Detect which cell encompasses the target text, then output its (X, Y) center coordinate. 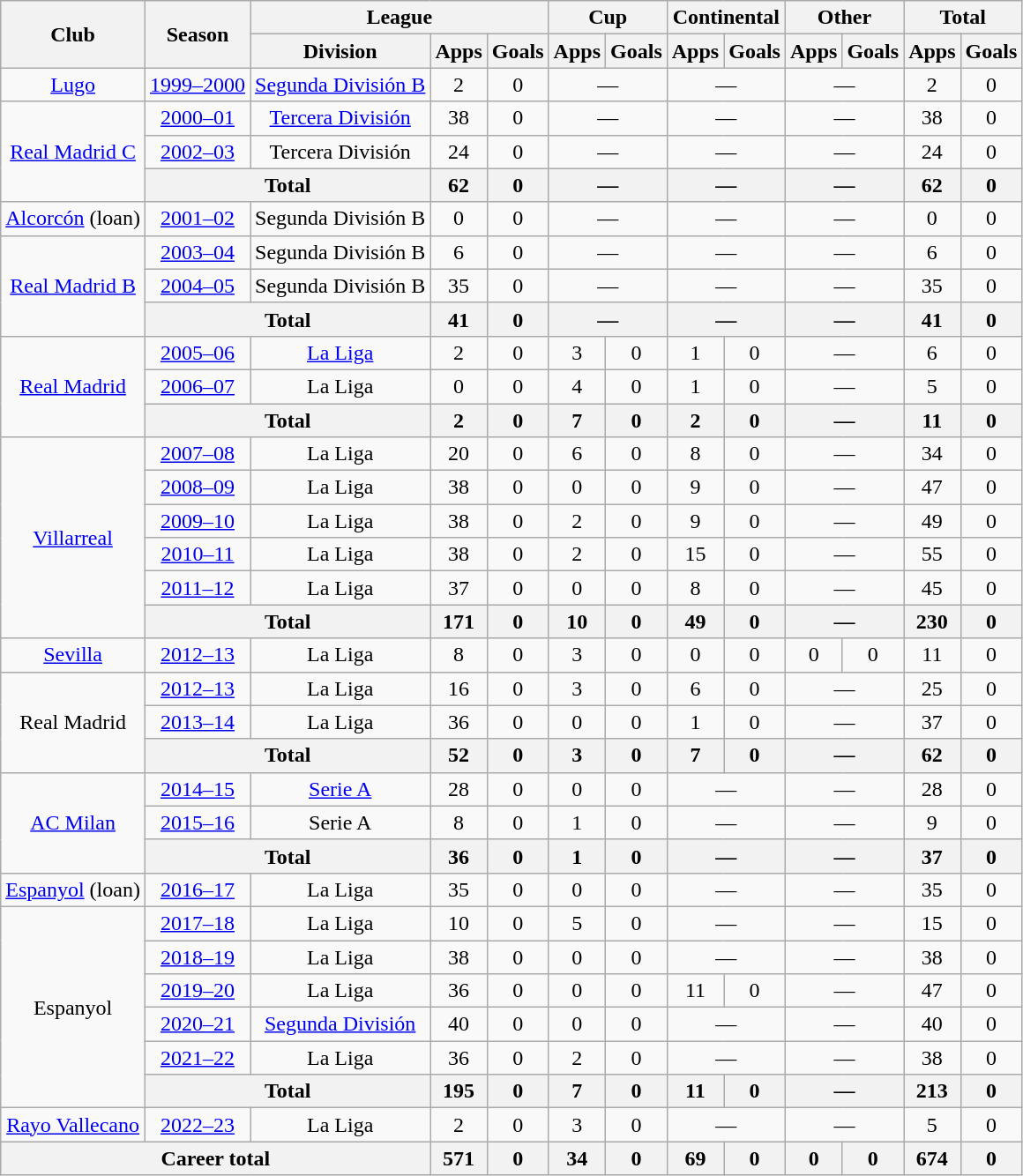
Sevilla (73, 655)
2018–19 (198, 956)
1999–2000 (198, 85)
Rayo Vallecano (73, 1125)
2009–10 (198, 521)
2019–20 (198, 991)
AC Milan (73, 822)
Villarreal (73, 538)
Division (340, 51)
2002–03 (198, 152)
2008–09 (198, 488)
Espanyol (73, 1007)
2014–15 (198, 789)
2020–21 (198, 1024)
230 (932, 621)
45 (932, 588)
2011–12 (198, 588)
Season (198, 34)
213 (932, 1091)
2001–02 (198, 219)
2013–14 (198, 722)
Career total (215, 1158)
55 (932, 555)
2017–18 (198, 923)
Club (73, 34)
2003–04 (198, 252)
Continental (726, 18)
Alcorcón (loan) (73, 219)
69 (695, 1158)
Segunda División (340, 1024)
2004–05 (198, 286)
Real Madrid C (73, 152)
2016–17 (198, 889)
4 (577, 386)
League (400, 18)
Real Madrid B (73, 286)
52 (459, 755)
2021–22 (198, 1058)
2000–01 (198, 118)
Other (844, 18)
2010–11 (198, 555)
2007–08 (198, 454)
2015–16 (198, 822)
Espanyol (loan) (73, 889)
20 (459, 454)
2022–23 (198, 1125)
Cup (608, 18)
Lugo (73, 85)
16 (459, 688)
571 (459, 1158)
2006–07 (198, 386)
195 (459, 1091)
2005–06 (198, 353)
674 (932, 1158)
25 (932, 688)
171 (459, 621)
